Determine the (X, Y) coordinate at the center of the cell enclosing the given text.  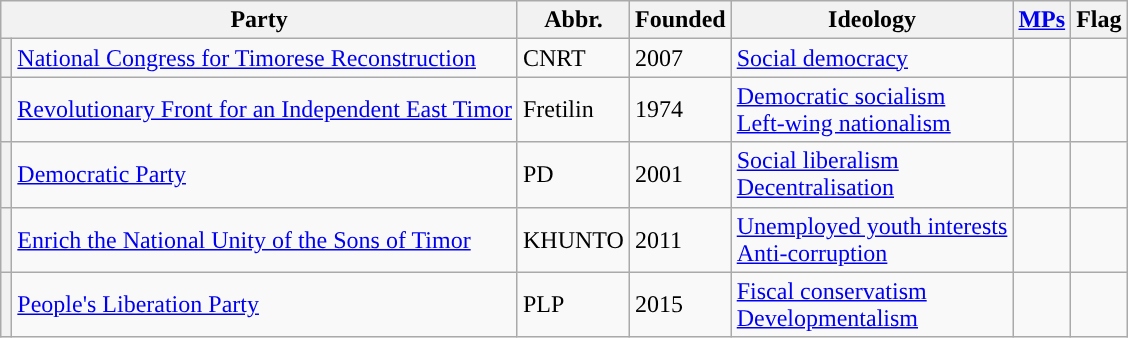
Party (260, 20)
Democratic Party (265, 174)
Revolutionary Front for an Independent East Timor (265, 110)
CNRT (573, 58)
PD (573, 174)
KHUNTO (573, 240)
Democratic socialismLeft-wing nationalism (872, 110)
Enrich the National Unity of the Sons of Timor (265, 240)
Fretilin (573, 110)
Flag (1099, 20)
2007 (680, 58)
Founded (680, 20)
Unemployed youth interestsAnti-corruption (872, 240)
2011 (680, 240)
2015 (680, 304)
MPs (1042, 20)
Ideology (872, 20)
PLP (573, 304)
Social liberalismDecentralisation (872, 174)
People's Liberation Party (265, 304)
1974 (680, 110)
Social democracy (872, 58)
Fiscal conservatismDevelopmentalism (872, 304)
Abbr. (573, 20)
2001 (680, 174)
National Congress for Timorese Reconstruction (265, 58)
